For the text-containing cell, return its midpoint in [X, Y] coordinate format. 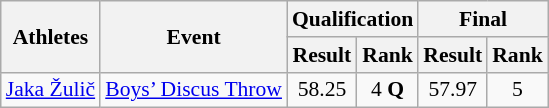
4 Q [388, 90]
Final [482, 19]
Athletes [50, 36]
5 [518, 90]
Qualification [352, 19]
Event [194, 36]
Boys’ Discus Throw [194, 90]
57.97 [452, 90]
Jaka Žulič [50, 90]
58.25 [322, 90]
